Return the (x, y) coordinate for the center point of the cell that contains the specified text.  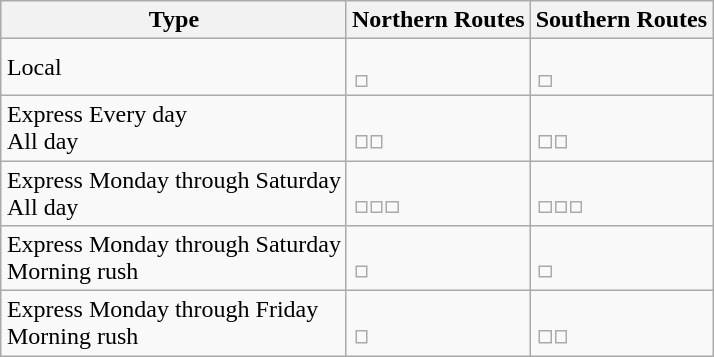
Local (174, 68)
Express Every dayAll day (174, 128)
Southern Routes (621, 20)
Express Monday through SaturdayMorning rush (174, 258)
Express Monday through SaturdayAll day (174, 192)
Northern Routes (438, 20)
Express Monday through FridayMorning rush (174, 324)
Type (174, 20)
